Provide the [X, Y] coordinate of the cell's center where the given text is located.  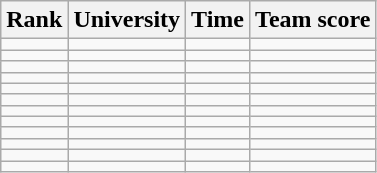
University [127, 20]
Time [218, 20]
Rank [34, 20]
Team score [313, 20]
